Provide the (X, Y) coordinate of the cell's center where the given text is located.  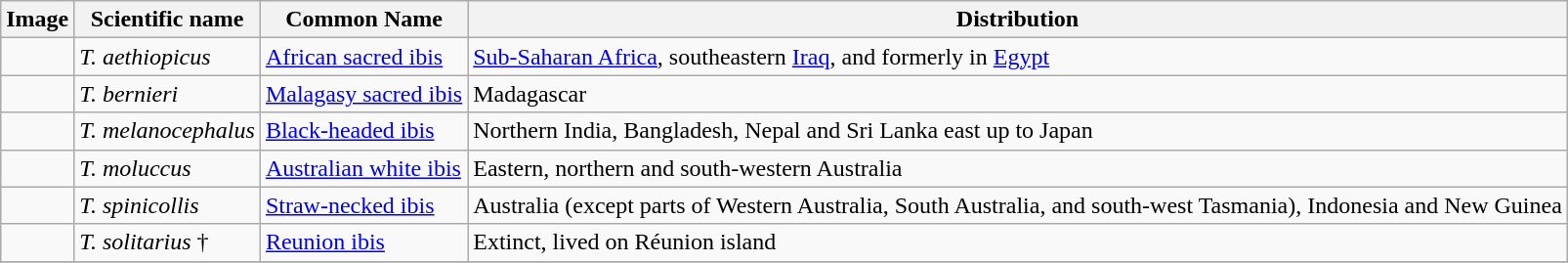
African sacred ibis (363, 57)
Reunion ibis (363, 242)
Northern India, Bangladesh, Nepal and Sri Lanka east up to Japan (1018, 131)
Image (37, 20)
Scientific name (168, 20)
Sub-Saharan Africa, southeastern Iraq, and formerly in Egypt (1018, 57)
Extinct, lived on Réunion island (1018, 242)
Distribution (1018, 20)
T. aethiopicus (168, 57)
T. moluccus (168, 168)
Malagasy sacred ibis (363, 94)
Australia (except parts of Western Australia, South Australia, and south-west Tasmania), Indonesia and New Guinea (1018, 205)
T. bernieri (168, 94)
Black-headed ibis (363, 131)
Australian white ibis (363, 168)
T. melanocephalus (168, 131)
Eastern, northern and south-western Australia (1018, 168)
Madagascar (1018, 94)
T. spinicollis (168, 205)
T. solitarius † (168, 242)
Straw-necked ibis (363, 205)
Common Name (363, 20)
